Identify which cell holds the provided text, then report its [X, Y] central coordinate. 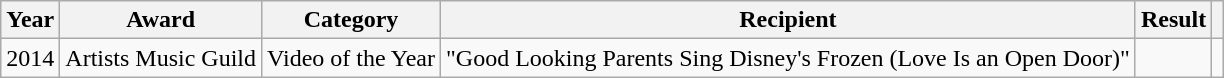
Result [1173, 20]
Award [161, 20]
Artists Music Guild [161, 58]
"Good Looking Parents Sing Disney's Frozen (Love Is an Open Door)" [788, 58]
2014 [30, 58]
Year [30, 20]
Category [352, 20]
Recipient [788, 20]
Video of the Year [352, 58]
